Search for the cell housing the specified text and yield its [x, y] center coordinate. 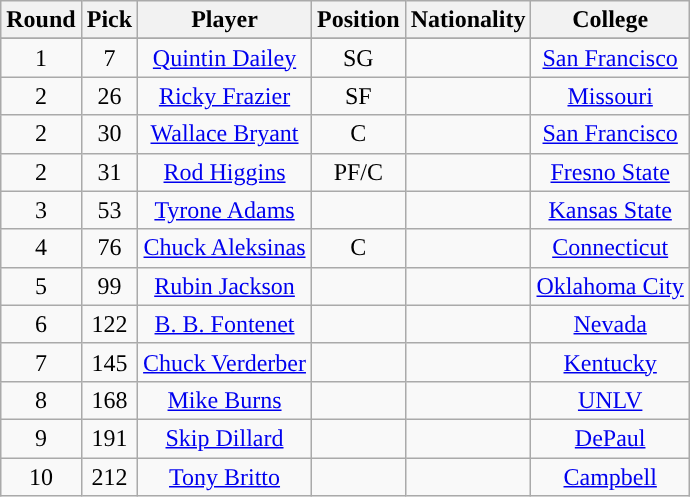
Ricky Frazier [225, 96]
26 [109, 96]
76 [109, 248]
Kansas State [610, 210]
College [610, 20]
B. B. Fontenet [225, 324]
Kentucky [610, 362]
122 [109, 324]
Nationality [468, 20]
Skip Dillard [225, 438]
DePaul [610, 438]
168 [109, 400]
191 [109, 438]
31 [109, 172]
Tyrone Adams [225, 210]
Nevada [610, 324]
Connecticut [610, 248]
Mike Burns [225, 400]
Chuck Verderber [225, 362]
Campbell [610, 477]
Player [225, 20]
5 [41, 286]
6 [41, 324]
Fresno State [610, 172]
10 [41, 477]
Quintin Dailey [225, 58]
Missouri [610, 96]
UNLV [610, 400]
Oklahoma City [610, 286]
53 [109, 210]
4 [41, 248]
Round [41, 20]
PF/C [358, 172]
1 [41, 58]
8 [41, 400]
SG [358, 58]
Chuck Aleksinas [225, 248]
99 [109, 286]
9 [41, 438]
SF [358, 96]
Wallace Bryant [225, 134]
3 [41, 210]
Tony Britto [225, 477]
Rubin Jackson [225, 286]
Pick [109, 20]
Position [358, 20]
Rod Higgins [225, 172]
30 [109, 134]
212 [109, 477]
145 [109, 362]
